For the text-containing cell, return its midpoint in [X, Y] coordinate format. 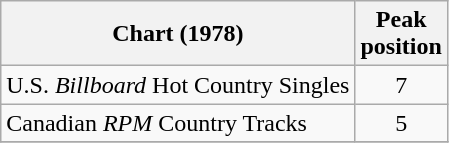
U.S. Billboard Hot Country Singles [178, 85]
5 [401, 123]
7 [401, 85]
Canadian RPM Country Tracks [178, 123]
Chart (1978) [178, 34]
Peakposition [401, 34]
